Return [X, Y] of the center of cell containing provided text 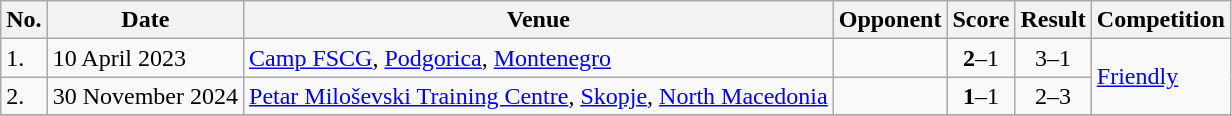
Score [981, 20]
Friendly [1160, 77]
2–3 [1053, 96]
Competition [1160, 20]
Date [145, 20]
3–1 [1053, 58]
Petar Miloševski Training Centre, Skopje, North Macedonia [539, 96]
30 November 2024 [145, 96]
Result [1053, 20]
Venue [539, 20]
No. [24, 20]
Camp FSCG, Podgorica, Montenegro [539, 58]
2. [24, 96]
1. [24, 58]
1–1 [981, 96]
10 April 2023 [145, 58]
2–1 [981, 58]
Opponent [890, 20]
